From the cell containing the given text, extract its center point as [x, y] coordinate. 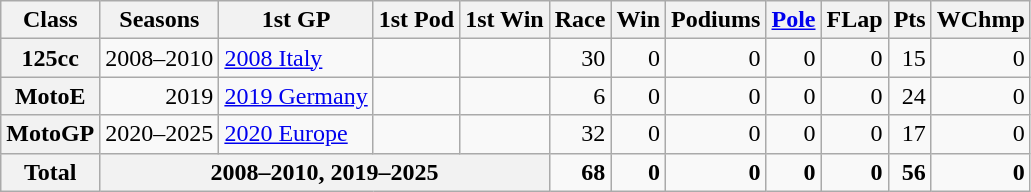
MotoGP [50, 134]
2008–2010 [160, 58]
Total [50, 172]
Class [50, 20]
1st Pod [416, 20]
2008–2010, 2019–2025 [324, 172]
FLap [854, 20]
125cc [50, 58]
WChmp [980, 20]
1st Win [505, 20]
Podiums [716, 20]
2020–2025 [160, 134]
1st GP [296, 20]
Pts [910, 20]
68 [580, 172]
2019 Germany [296, 96]
Race [580, 20]
24 [910, 96]
15 [910, 58]
32 [580, 134]
2019 [160, 96]
Win [638, 20]
Seasons [160, 20]
17 [910, 134]
2020 Europe [296, 134]
MotoE [50, 96]
30 [580, 58]
6 [580, 96]
56 [910, 172]
Pole [794, 20]
2008 Italy [296, 58]
